Detect which cell encompasses the target text, then output its (x, y) center coordinate. 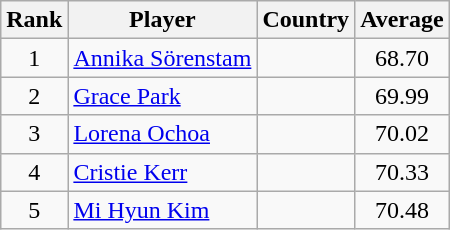
Grace Park (162, 96)
2 (34, 96)
Country (306, 20)
70.48 (402, 210)
5 (34, 210)
70.02 (402, 134)
Lorena Ochoa (162, 134)
69.99 (402, 96)
Cristie Kerr (162, 172)
Average (402, 20)
3 (34, 134)
Mi Hyun Kim (162, 210)
1 (34, 58)
Player (162, 20)
4 (34, 172)
Rank (34, 20)
Annika Sörenstam (162, 58)
70.33 (402, 172)
68.70 (402, 58)
